From the cell containing the given text, extract its center point as [X, Y] coordinate. 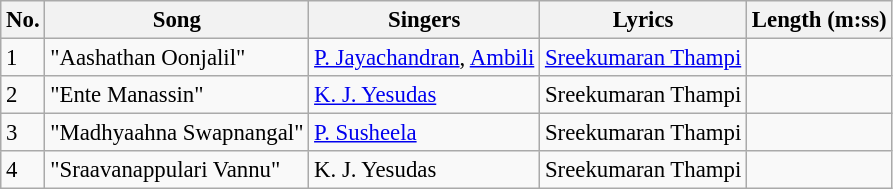
"Sraavanappulari Vannu" [177, 170]
Length (m:ss) [820, 20]
3 [23, 133]
P. Susheela [424, 133]
No. [23, 20]
Singers [424, 20]
"Aashathan Oonjalil" [177, 58]
2 [23, 95]
P. Jayachandran, Ambili [424, 58]
"Madhyaahna Swapnangal" [177, 133]
1 [23, 58]
Song [177, 20]
"Ente Manassin" [177, 95]
Lyrics [644, 20]
4 [23, 170]
